Capture the cell that displays the provided text and extract its (X, Y) central coordinate. 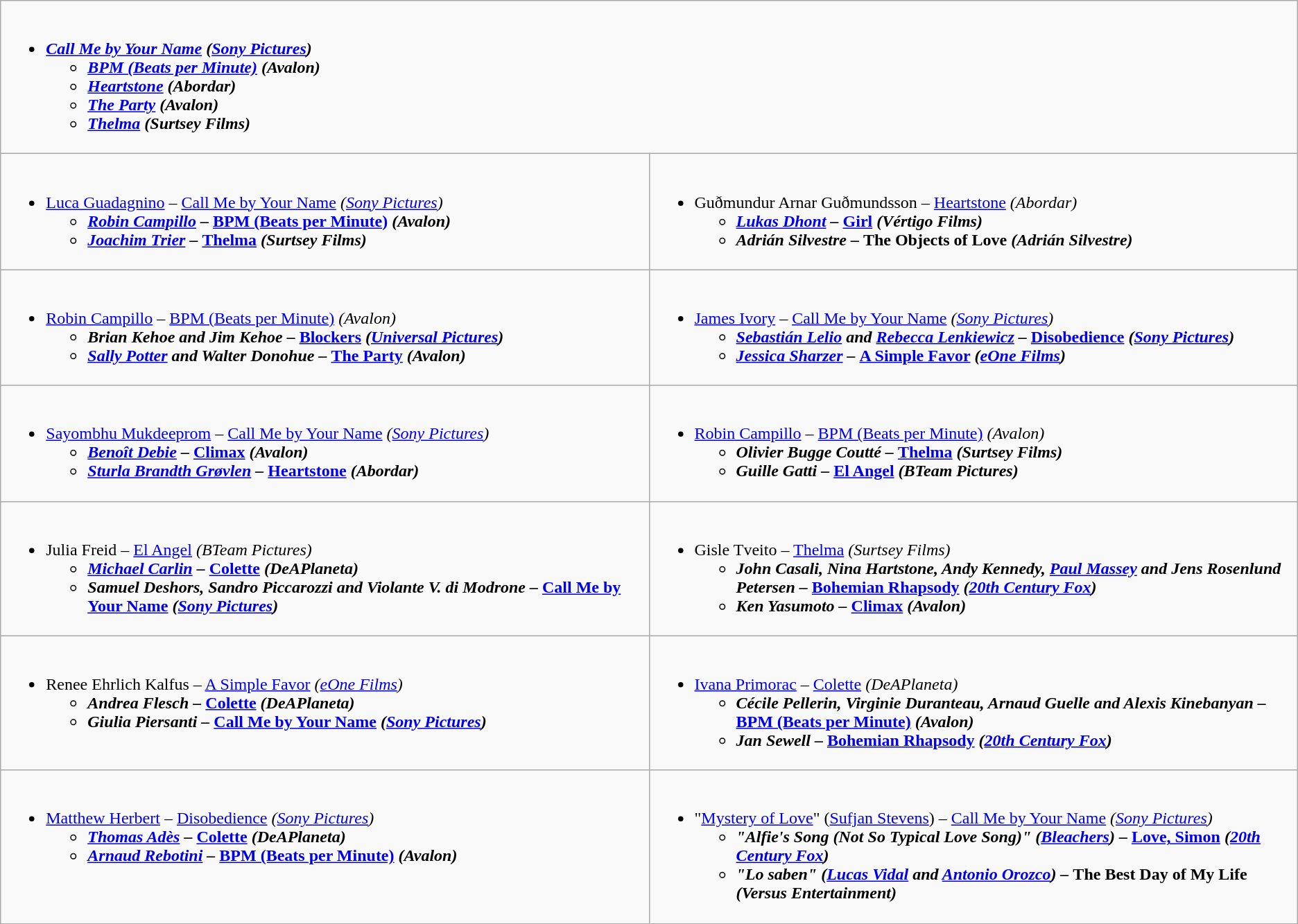
Guðmundur Arnar Guðmundsson – Heartstone (Abordar)Lukas Dhont – Girl (Vértigo Films)Adrián Silvestre – The Objects of Love (Adrián Silvestre) (973, 212)
Luca Guadagnino – Call Me by Your Name (Sony Pictures)Robin Campillo – BPM (Beats per Minute) (Avalon)Joachim Trier – Thelma (Surtsey Films) (324, 212)
Renee Ehrlich Kalfus – A Simple Favor (eOne Films)Andrea Flesch – Colette (DeAPlaneta)Giulia Piersanti – Call Me by Your Name (Sony Pictures) (324, 703)
Matthew Herbert – Disobedience (Sony Pictures)Thomas Adès – Colette (DeAPlaneta)Arnaud Rebotini – BPM (Beats per Minute) (Avalon) (324, 847)
Sayombhu Mukdeeprom – Call Me by Your Name (Sony Pictures)Benoît Debie – Climax (Avalon)Sturla Brandth Grøvlen – Heartstone (Abordar) (324, 444)
Robin Campillo – BPM (Beats per Minute) (Avalon)Olivier Bugge Coutté – Thelma (Surtsey Films)Guille Gatti – El Angel (BTeam Pictures) (973, 444)
Call Me by Your Name (Sony Pictures)BPM (Beats per Minute) (Avalon)Heartstone (Abordar)The Party (Avalon)Thelma (Surtsey Films) (649, 78)
